Determine the (x, y) coordinate at the center of the cell enclosing the given text.  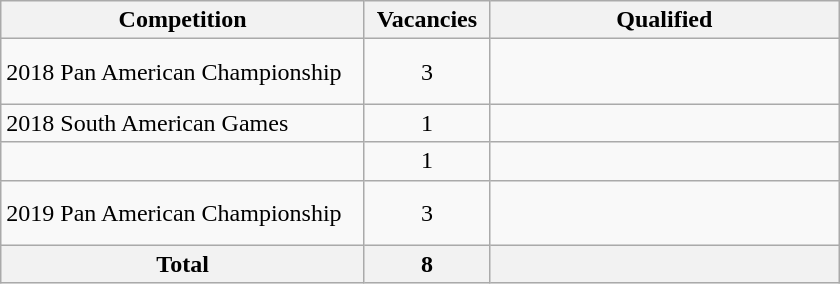
Vacancies (426, 20)
8 (426, 264)
2018 Pan American Championship (183, 72)
2019 Pan American Championship (183, 212)
Total (183, 264)
Competition (183, 20)
Qualified (664, 20)
2018 South American Games (183, 123)
